Pinpoint the cell where the given text exists, returning its (X, Y) midpoint coordinate. 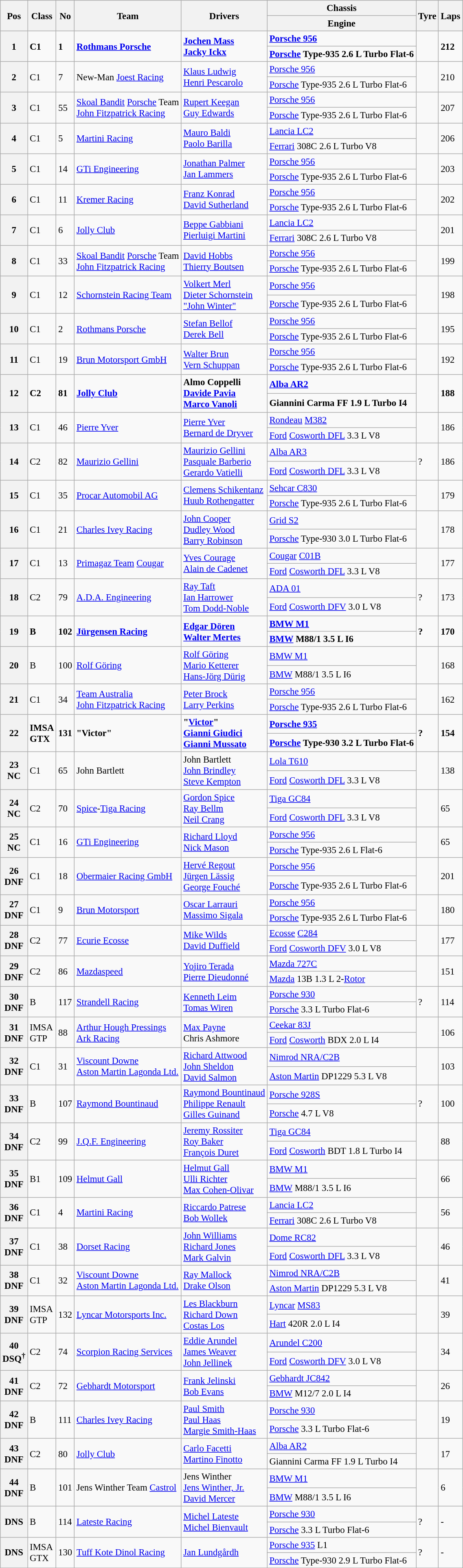
John Cooper Dudley Wood Barry Robinson (224, 529)
Chassis (341, 8)
Jeremy Rossiter Roy Baker François Duret (224, 1141)
Drivers (224, 15)
210 (450, 77)
102 (65, 632)
86 (65, 971)
"Victor" (128, 734)
212 (450, 46)
"Victor" Gianni Giudici Gianni Mussato (224, 734)
34DNF (14, 1141)
Porsche 935 L1 (341, 1545)
Franz Konrad David Sutherland (224, 200)
Michel Lateste Michel Bienvault (224, 1522)
Grid S2 (341, 520)
39 (450, 1314)
Procar Automobil AG (128, 496)
202 (450, 200)
Yojiro Terada Pierre Dieudonné (224, 971)
BMW M12/7 2.0 L I4 (341, 1394)
John Williams Richard Jones Mark Galvin (224, 1247)
206 (450, 139)
Pierre Yver (128, 427)
41DNF (14, 1386)
23NC (14, 771)
178 (450, 529)
Kenneth Leim Tomas Wiren (224, 1002)
207 (450, 108)
99 (65, 1141)
Rupert Keegan Guy Edwards (224, 108)
Max Payne Chris Ashmore (224, 1033)
Scorpion Racing Services (128, 1352)
A.D.A. Engineering (128, 598)
101 (65, 1488)
Maurizio Gellini (128, 461)
162 (450, 699)
Beppe Gabbiani Pierluigi Martini (224, 230)
Sehcar C830 (341, 488)
77 (65, 941)
Strandell Racing (128, 1002)
Primagaz Team Cougar (128, 563)
81 (65, 394)
Jens Winther Jens Winther, Jr. David Mercer (224, 1488)
170 (450, 632)
Jonathan Palmer Jan Lammers (224, 169)
103 (450, 1067)
44DNF (14, 1488)
Arthur Hough Pressings Ark Racing (128, 1033)
Raymond Bountinaud Philippe Renault Gilles Guinand (224, 1104)
New-Man Joest Racing (128, 77)
40DSQ† (14, 1352)
Jürgensen Racing (128, 632)
Spice-Tiga Racing (128, 808)
Peter Brock Larry Perkins (224, 699)
Tyre (428, 15)
Ray Mallock Drake Olson (224, 1281)
39DNF (14, 1314)
37DNF (14, 1247)
Mauro Baldi Paolo Barilla (224, 139)
Gebhardt JC842 (341, 1378)
30DNF (14, 1002)
John Bartlett John Brindley Steve Kempton (224, 771)
Ecurie Ecosse (128, 941)
B1 (42, 1179)
Stefan Bellof Derek Bell (224, 329)
26 (450, 1386)
Arundel C200 (341, 1343)
20 (14, 666)
Richard Lloyd Nick Mason (224, 842)
Porsche 928S (341, 1095)
107 (65, 1104)
55 (65, 108)
Brun Motorsport GmbH (128, 359)
173 (450, 598)
41 (450, 1281)
Porsche 935 (341, 724)
25NC (14, 842)
32DNF (14, 1067)
179 (450, 496)
Ceekar 83J (341, 1025)
31DNF (14, 1033)
82 (65, 461)
Carlo Facetti Martino Finotto (224, 1453)
168 (450, 666)
Hart 420R 2.0 L I4 (341, 1324)
Kremer Racing (128, 200)
Edgar Dören Walter Mertes (224, 632)
Paul Smith Paul Haas Margie Smith-Haas (224, 1420)
32 (65, 1281)
70 (65, 808)
188 (450, 394)
3 (14, 108)
151 (450, 971)
Class (42, 15)
Ford Cosworth BDT 1.8 L Turbo I4 (341, 1151)
Maurizio Gellini Pasquale Barberio Gerardo Vatielli (224, 461)
Volkert Merl Dieter Schornstein "John Winter" (224, 295)
106 (450, 1033)
Clemens Schikentanz Huub Rothengatter (224, 496)
Dome RC82 (341, 1237)
26DNF (14, 876)
33 (65, 261)
Team Australia John Fitzpatrick Racing (128, 699)
Pierre Yver Bernard de Dryver (224, 427)
Yves Courage Alain de Cadenet (224, 563)
Schornstein Racing Team (128, 295)
David Hobbs Thierry Boutsen (224, 261)
Laps (450, 15)
15 (14, 496)
Gordon Spice Ray Bellm Neil Crang (224, 808)
130 (65, 1552)
74 (65, 1352)
Ecosse C284 (341, 933)
66 (450, 1179)
38DNF (14, 1281)
Ford Cosworth BDX 2.0 L I4 (341, 1040)
Richard Attwood John Sheldon David Salmon (224, 1067)
Porsche Type-930 3.0 L Turbo Flat-6 (341, 539)
Jan Lundgårdh (224, 1552)
Lola T610 (341, 761)
Brun Motorsport (128, 910)
Eddie Arundel James Weaver John Jellinek (224, 1352)
Helmut Gall (128, 1179)
117 (65, 1002)
Cougar C01B (341, 556)
27DNF (14, 910)
ADA 01 (341, 588)
Helmut Gall Ulli Richter Max Cohen-Olivar (224, 1179)
72 (65, 1386)
80 (65, 1453)
28DNF (14, 941)
199 (450, 261)
Raymond Bountinaud (128, 1104)
35DNF (14, 1179)
Riccardo Patrese Bob Wollek (224, 1212)
Mazdaspeed (128, 971)
109 (65, 1179)
Klaus Ludwig Henri Pescarolo (224, 77)
138 (450, 771)
Mazda 727C (341, 964)
J.Q.F. Engineering (128, 1141)
Engine (341, 24)
132 (65, 1314)
Rolf Göring (128, 666)
Jochen Mass Jacky Ickx (224, 46)
Porsche Type-930 2.9 L Turbo Flat-6 (341, 1560)
203 (450, 169)
Porsche Type-930 3.2 L Turbo Flat-6 (341, 743)
Mike Wilds David Duffield (224, 941)
Rondeau M382 (341, 420)
Tuff Kote Dinol Racing (128, 1552)
Dorset Racing (128, 1247)
No (65, 15)
38 (65, 1247)
John Bartlett (128, 771)
Mazda 13B 1.3 L 2-Rotor (341, 979)
Porsche 4.7 L V8 (341, 1113)
198 (450, 295)
Team (128, 15)
Hervé Regout Jürgen Lässig George Fouché (224, 876)
Walter Brun Vern Schuppan (224, 359)
154 (450, 734)
56 (450, 1212)
79 (65, 598)
Gebhardt Motorsport (128, 1386)
42DNF (14, 1420)
Lyncar Motorsports Inc. (128, 1314)
33DNF (14, 1104)
Alba AR3 (341, 452)
195 (450, 329)
Lyncar MS83 (341, 1305)
29DNF (14, 971)
180 (450, 910)
Les Blackburn Richard Down Costas Los (224, 1314)
131 (65, 734)
8 (14, 261)
43DNF (14, 1453)
Obermaier Racing GmbH (128, 876)
Rolf Göring Mario Ketterer Hans-Jörg Dürig (224, 666)
Jens Winther Team Castrol (128, 1488)
Lateste Racing (128, 1522)
36DNF (14, 1212)
Frank Jelinski Bob Evans (224, 1386)
Oscar Larrauri Massimo Sigala (224, 910)
35 (65, 496)
Pos (14, 15)
111 (65, 1420)
192 (450, 359)
Almo Coppelli Davide Pavia Marco Vanoli (224, 394)
24NC (14, 808)
22 (14, 734)
10 (14, 329)
31 (65, 1067)
Ray Taft Ian Harrower Tom Dodd-Noble (224, 598)
Porsche Type-935 2.6 L Flat-6 (341, 850)
